Detect which cell encompasses the target text, then output its (x, y) center coordinate. 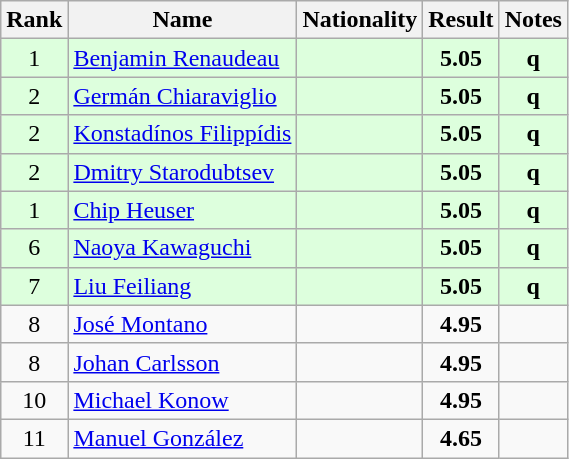
Result (461, 20)
Naoya Kawaguchi (182, 248)
Konstadínos Filippídis (182, 134)
Manuel González (182, 438)
10 (34, 400)
Chip Heuser (182, 210)
Michael Konow (182, 400)
6 (34, 248)
Benjamin Renaudeau (182, 58)
Name (182, 20)
7 (34, 286)
Dmitry Starodubtsev (182, 172)
Johan Carlsson (182, 362)
José Montano (182, 324)
Germán Chiaraviglio (182, 96)
Liu Feiliang (182, 286)
Notes (533, 20)
4.65 (461, 438)
Nationality (360, 20)
Rank (34, 20)
11 (34, 438)
